For the text-containing cell, return its midpoint in [x, y] coordinate format. 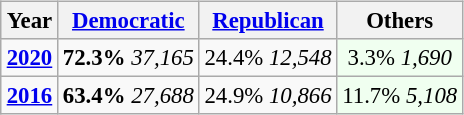
2020 [29, 58]
3.3% 1,690 [400, 58]
11.7% 5,108 [400, 96]
Democratic [129, 21]
Year [29, 21]
24.9% 10,866 [268, 96]
24.4% 12,548 [268, 58]
72.3% 37,165 [129, 58]
Others [400, 21]
63.4% 27,688 [129, 96]
Republican [268, 21]
2016 [29, 96]
